Output the (x, y) coordinate of the center of the cell containing the given text.  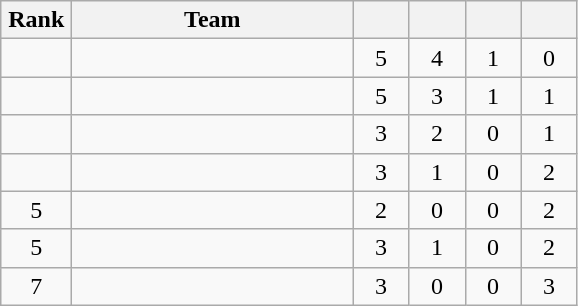
Team (212, 20)
7 (36, 286)
4 (437, 58)
Rank (36, 20)
